Scan for the cell matching the given text and deliver its (x, y) coordinate at center. 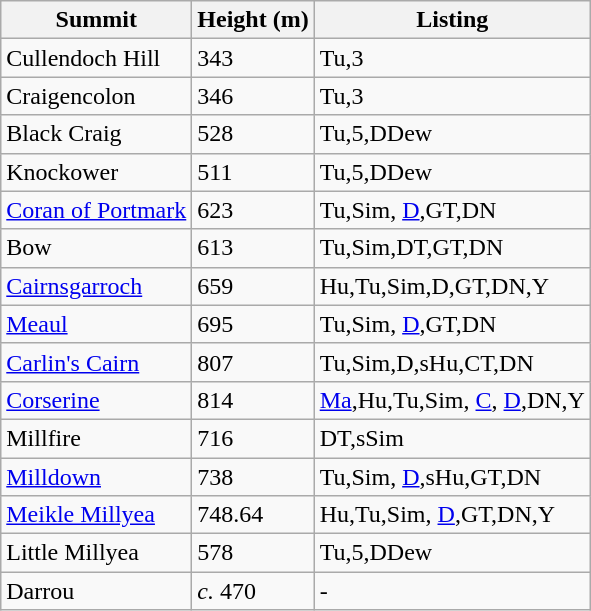
Tu,Sim,DT,GT,DN (452, 248)
Cullendoch Hill (96, 58)
Height (m) (253, 20)
Carlin's Cairn (96, 362)
343 (253, 58)
Little Millyea (96, 553)
Meaul (96, 324)
Listing (452, 20)
Darrou (96, 591)
528 (253, 134)
Ma,Hu,Tu,Sim, C, D,DN,Y (452, 400)
Craigencolon (96, 96)
738 (253, 477)
Tu,Sim, D,sHu,GT,DN (452, 477)
346 (253, 96)
659 (253, 286)
Knockower (96, 172)
695 (253, 324)
Bow (96, 248)
511 (253, 172)
Millfire (96, 438)
613 (253, 248)
Hu,Tu,Sim,D,GT,DN,Y (452, 286)
807 (253, 362)
Tu,Sim,D,sHu,CT,DN (452, 362)
DT,sSim (452, 438)
Black Craig (96, 134)
Cairnsgarroch (96, 286)
Milldown (96, 477)
716 (253, 438)
Summit (96, 20)
748.64 (253, 515)
Coran of Portmark (96, 210)
c. 470 (253, 591)
814 (253, 400)
Meikle Millyea (96, 515)
623 (253, 210)
- (452, 591)
Hu,Tu,Sim, D,GT,DN,Y (452, 515)
Corserine (96, 400)
578 (253, 553)
